Return (x, y) of the center of cell containing provided text 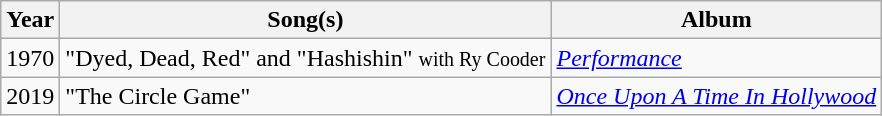
"Dyed, Dead, Red" and "Hashishin" with Ry Cooder (306, 58)
2019 (30, 96)
"The Circle Game" (306, 96)
Song(s) (306, 20)
Year (30, 20)
Performance (716, 58)
Album (716, 20)
Once Upon A Time In Hollywood (716, 96)
1970 (30, 58)
